Scan for the cell matching the given text and deliver its (x, y) coordinate at center. 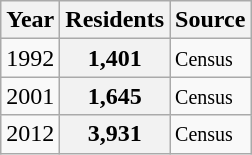
3,931 (115, 134)
Residents (115, 20)
2001 (30, 96)
1992 (30, 58)
Source (210, 20)
2012 (30, 134)
1,645 (115, 96)
Year (30, 20)
1,401 (115, 58)
